From the cell containing the given text, extract its center point as (x, y) coordinate. 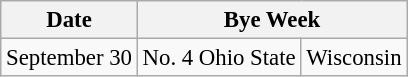
Wisconsin (354, 58)
Bye Week (272, 20)
September 30 (69, 58)
Date (69, 20)
No. 4 Ohio State (219, 58)
